For the text-containing cell, return its midpoint in (x, y) coordinate format. 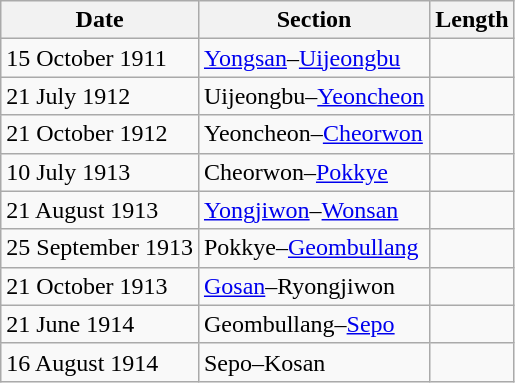
16 August 1914 (100, 362)
21 August 1913 (100, 210)
Yongsan–Uijeongbu (314, 58)
Sepo–Kosan (314, 362)
21 October 1913 (100, 286)
21 October 1912 (100, 134)
15 October 1911 (100, 58)
Section (314, 20)
Cheorwon–Pokkye (314, 172)
Geombullang–Sepo (314, 324)
Yongjiwon–Wonsan (314, 210)
Length (472, 20)
21 June 1914 (100, 324)
Pokkye–Geombullang (314, 248)
21 July 1912 (100, 96)
25 September 1913 (100, 248)
Yeoncheon–Cheorwon (314, 134)
Date (100, 20)
10 July 1913 (100, 172)
Gosan–Ryongjiwon (314, 286)
Uijeongbu–Yeoncheon (314, 96)
